Identify which cell holds the provided text, then report its [X, Y] central coordinate. 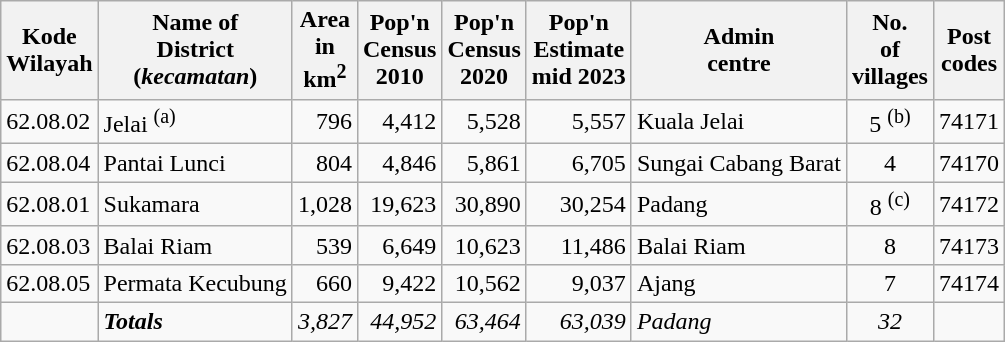
Pop'nCensus2010 [399, 50]
Pop'nEstimatemid 2023 [578, 50]
62.08.05 [50, 284]
63,039 [578, 322]
9,422 [399, 284]
Name ofDistrict(kecamatan) [195, 50]
No.ofvillages [890, 50]
74171 [968, 122]
6,705 [578, 163]
660 [324, 284]
Jelai (a) [195, 122]
Permata Kecubung [195, 284]
804 [324, 163]
32 [890, 322]
7 [890, 284]
5,528 [484, 122]
8 (c) [890, 204]
Sukamara [195, 204]
3,827 [324, 322]
30,890 [484, 204]
10,623 [484, 245]
11,486 [578, 245]
Postcodes [968, 50]
8 [890, 245]
Pop'nCensus2020 [484, 50]
4 [890, 163]
74170 [968, 163]
5,861 [484, 163]
62.08.01 [50, 204]
19,623 [399, 204]
30,254 [578, 204]
6,649 [399, 245]
62.08.03 [50, 245]
Kode Wilayah [50, 50]
Area inkm2 [324, 50]
Pantai Lunci [195, 163]
539 [324, 245]
Totals [195, 322]
9,037 [578, 284]
Ajang [738, 284]
1,028 [324, 204]
62.08.02 [50, 122]
63,464 [484, 322]
62.08.04 [50, 163]
796 [324, 122]
74174 [968, 284]
74173 [968, 245]
4,846 [399, 163]
Kuala Jelai [738, 122]
Sungai Cabang Barat [738, 163]
Admincentre [738, 50]
74172 [968, 204]
5 (b) [890, 122]
5,557 [578, 122]
4,412 [399, 122]
44,952 [399, 322]
10,562 [484, 284]
